Pinpoint the cell where the given text exists, returning its (x, y) midpoint coordinate. 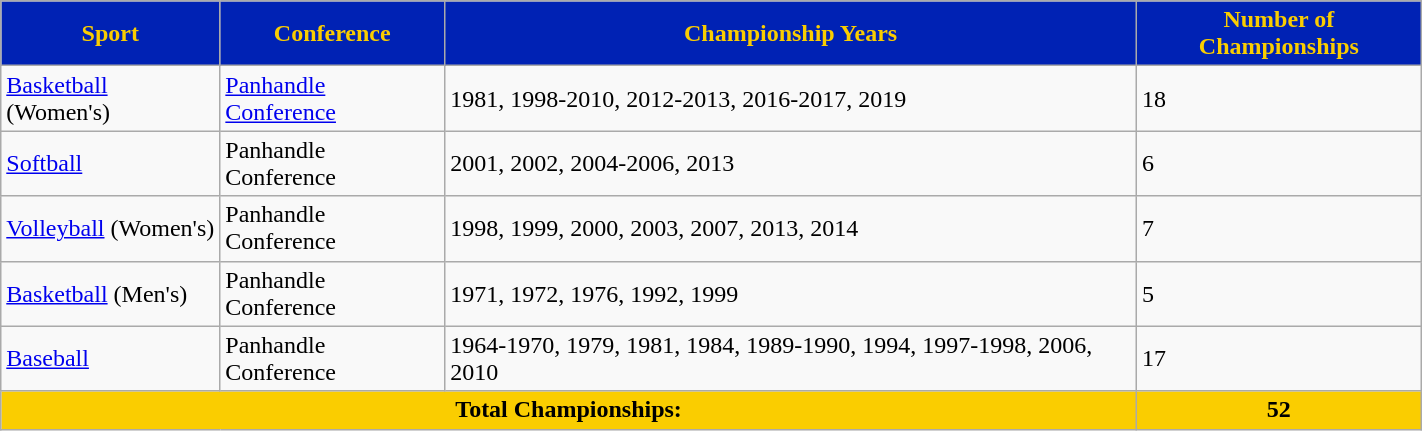
Conference (332, 34)
1964-1970, 1979, 1981, 1984, 1989-1990, 1994, 1997-1998, 2006, 2010 (791, 358)
1998, 1999, 2000, 2003, 2007, 2013, 2014 (791, 228)
1971, 1972, 1976, 1992, 1999 (791, 294)
6 (1278, 164)
52 (1278, 410)
7 (1278, 228)
Championship Years (791, 34)
17 (1278, 358)
Basketball (Women's) (110, 98)
2001, 2002, 2004-2006, 2013 (791, 164)
1981, 1998-2010, 2012-2013, 2016-2017, 2019 (791, 98)
5 (1278, 294)
Volleyball (Women's) (110, 228)
Number of Championships (1278, 34)
Basketball (Men's) (110, 294)
Baseball (110, 358)
Sport (110, 34)
Total Championships: (569, 410)
Softball (110, 164)
18 (1278, 98)
